Pinpoint the cell where the given text exists, returning its (x, y) midpoint coordinate. 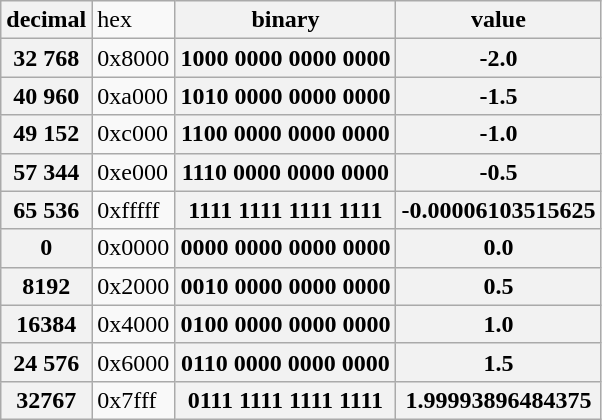
0x0000 (134, 248)
0110 0000 0000 0000 (286, 362)
0xfffff (134, 210)
binary (286, 20)
65 536 (46, 210)
24 576 (46, 362)
0.5 (498, 286)
0100 0000 0000 0000 (286, 324)
0x8000 (134, 58)
hex (134, 20)
0x7fff (134, 400)
-1.5 (498, 96)
49 152 (46, 134)
value (498, 20)
32767 (46, 400)
1111 1111 1111 1111 (286, 210)
-0.00006103515625 (498, 210)
1.0 (498, 324)
0x2000 (134, 286)
0x4000 (134, 324)
0.0 (498, 248)
8192 (46, 286)
decimal (46, 20)
0xa000 (134, 96)
0111 1111 1111 1111 (286, 400)
0x6000 (134, 362)
16384 (46, 324)
1110 0000 0000 0000 (286, 172)
0xc000 (134, 134)
1.5 (498, 362)
-1.0 (498, 134)
57 344 (46, 172)
0000 0000 0000 0000 (286, 248)
0xe000 (134, 172)
40 960 (46, 96)
1010 0000 0000 0000 (286, 96)
1.99993896484375 (498, 400)
-0.5 (498, 172)
1100 0000 0000 0000 (286, 134)
32 768 (46, 58)
1000 0000 0000 0000 (286, 58)
-2.0 (498, 58)
0 (46, 248)
0010 0000 0000 0000 (286, 286)
